Detect which cell encompasses the target text, then output its (x, y) center coordinate. 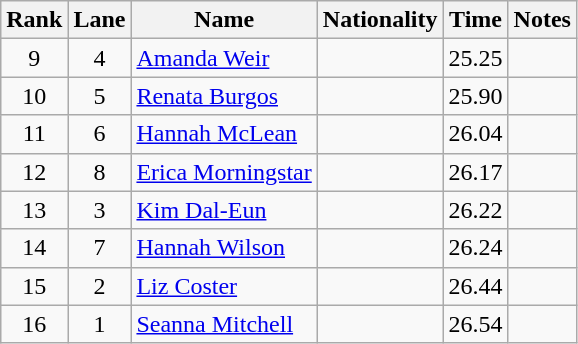
1 (100, 324)
Kim Dal-Eun (224, 210)
26.04 (476, 134)
11 (34, 134)
Nationality (380, 20)
Name (224, 20)
4 (100, 58)
Renata Burgos (224, 96)
16 (34, 324)
7 (100, 248)
3 (100, 210)
26.54 (476, 324)
Notes (542, 20)
8 (100, 172)
Lane (100, 20)
25.90 (476, 96)
26.44 (476, 286)
26.17 (476, 172)
2 (100, 286)
6 (100, 134)
Hannah Wilson (224, 248)
25.25 (476, 58)
26.22 (476, 210)
13 (34, 210)
Amanda Weir (224, 58)
10 (34, 96)
26.24 (476, 248)
Seanna Mitchell (224, 324)
Liz Coster (224, 286)
9 (34, 58)
14 (34, 248)
12 (34, 172)
Rank (34, 20)
Hannah McLean (224, 134)
Erica Morningstar (224, 172)
5 (100, 96)
Time (476, 20)
15 (34, 286)
